Determine the [x, y] coordinate at the center of the cell enclosing the given text.  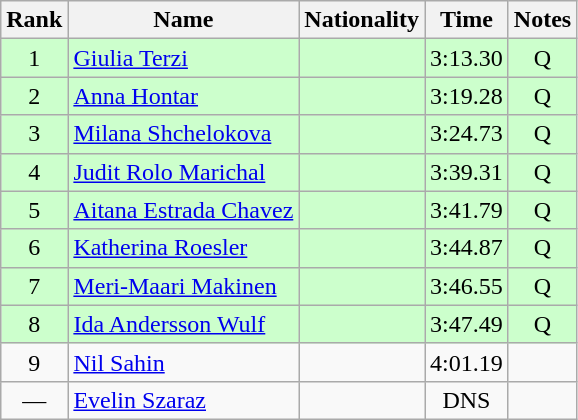
2 [34, 96]
3:44.87 [467, 248]
— [34, 400]
4 [34, 172]
Anna Hontar [184, 96]
8 [34, 324]
Nationality [362, 20]
Name [184, 20]
Notes [542, 20]
DNS [467, 400]
3:24.73 [467, 134]
1 [34, 58]
Ida Andersson Wulf [184, 324]
3:19.28 [467, 96]
Judit Rolo Marichal [184, 172]
3:39.31 [467, 172]
Meri-Maari Makinen [184, 286]
5 [34, 210]
Giulia Terzi [184, 58]
3:41.79 [467, 210]
3:46.55 [467, 286]
3:47.49 [467, 324]
Aitana Estrada Chavez [184, 210]
3:13.30 [467, 58]
4:01.19 [467, 362]
Katherina Roesler [184, 248]
Milana Shchelokova [184, 134]
7 [34, 286]
Evelin Szaraz [184, 400]
Rank [34, 20]
3 [34, 134]
Time [467, 20]
9 [34, 362]
Nil Sahin [184, 362]
6 [34, 248]
